Identify which cell holds the provided text, then report its (x, y) central coordinate. 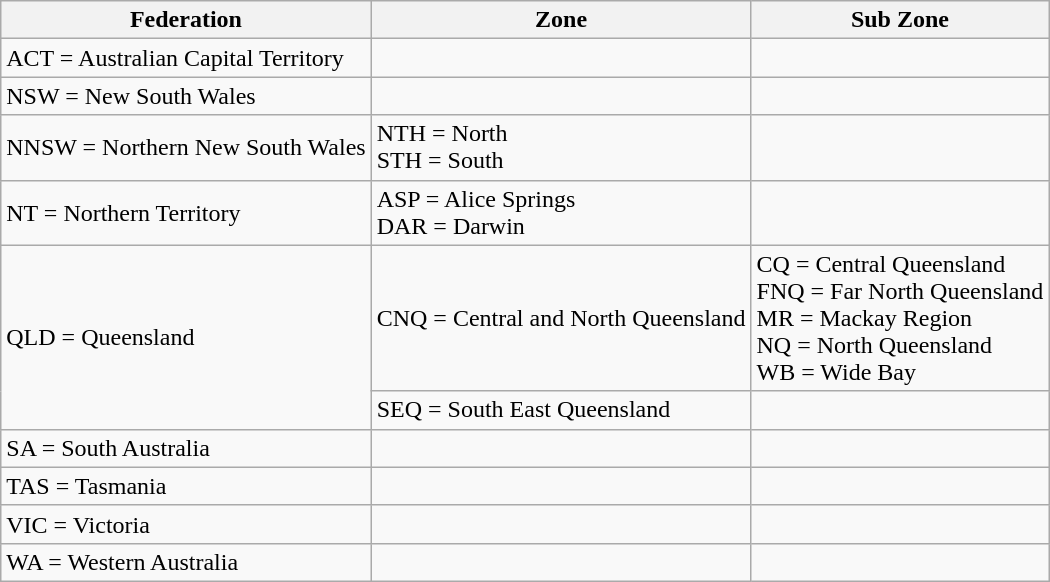
Sub Zone (900, 20)
Zone (561, 20)
ASP = Alice Springs DAR = Darwin (561, 212)
NNSW = Northern New South Wales (186, 148)
NTH = North STH = South (561, 148)
NT = Northern Territory (186, 212)
SA = South Australia (186, 448)
QLD = Queensland (186, 337)
VIC = Victoria (186, 524)
NSW = New South Wales (186, 96)
ACT = Australian Capital Territory (186, 58)
CNQ = Central and North Queensland (561, 318)
WA = Western Australia (186, 562)
SEQ = South East Queensland (561, 410)
CQ = Central Queensland FNQ = Far North Queensland MR = Mackay Region NQ = North Queensland WB = Wide Bay (900, 318)
TAS = Tasmania (186, 486)
Federation (186, 20)
